For the text-containing cell, return its midpoint in [x, y] coordinate format. 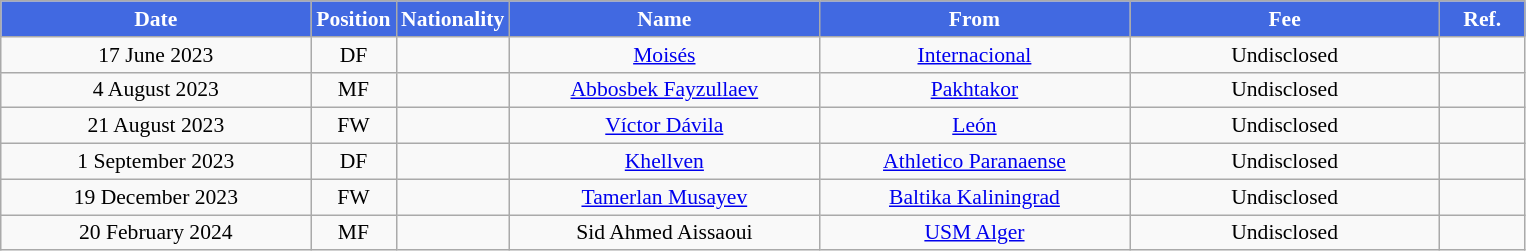
20 February 2024 [156, 233]
Víctor Dávila [664, 126]
4 August 2023 [156, 90]
From [974, 19]
17 June 2023 [156, 55]
Moisés [664, 55]
1 September 2023 [156, 162]
Abbosbek Fayzullaev [664, 90]
Sid Ahmed Aissaoui [664, 233]
Baltika Kaliningrad [974, 197]
Position [354, 19]
Ref. [1482, 19]
21 August 2023 [156, 126]
Pakhtakor [974, 90]
Nationality [452, 19]
León [974, 126]
Date [156, 19]
Internacional [974, 55]
Name [664, 19]
19 December 2023 [156, 197]
USM Alger [974, 233]
Khellven [664, 162]
Tamerlan Musayev [664, 197]
Athletico Paranaense [974, 162]
Fee [1285, 19]
